Output the (x, y) coordinate of the center of the cell containing the given text.  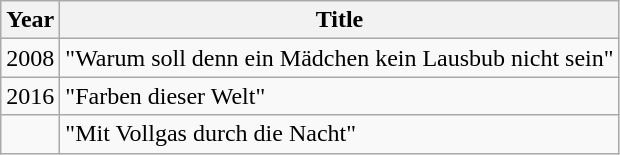
Title (340, 20)
"Farben dieser Welt" (340, 96)
"Mit Vollgas durch die Nacht" (340, 134)
2008 (30, 58)
Year (30, 20)
"Warum soll denn ein Mädchen kein Lausbub nicht sein" (340, 58)
2016 (30, 96)
